Identify which cell holds the provided text, then report its [X, Y] central coordinate. 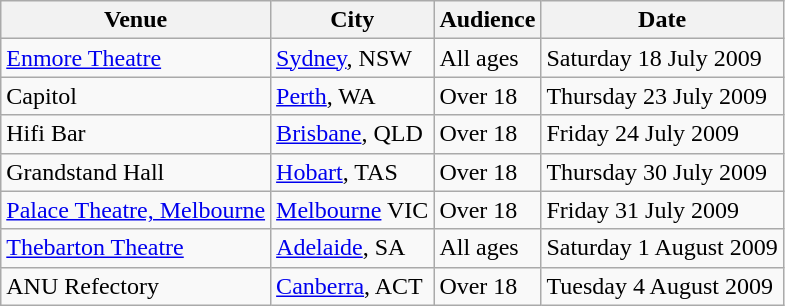
Hobart, TAS [352, 172]
Palace Theatre, Melbourne [136, 210]
Venue [136, 20]
Saturday 1 August 2009 [662, 248]
Perth, WA [352, 96]
Saturday 18 July 2009 [662, 58]
Grandstand Hall [136, 172]
ANU Refectory [136, 286]
Canberra, ACT [352, 286]
Audience [488, 20]
Thebarton Theatre [136, 248]
Sydney, NSW [352, 58]
Friday 31 July 2009 [662, 210]
Capitol [136, 96]
Adelaide, SA [352, 248]
Thursday 23 July 2009 [662, 96]
City [352, 20]
Tuesday 4 August 2009 [662, 286]
Enmore Theatre [136, 58]
Date [662, 20]
Melbourne VIC [352, 210]
Friday 24 July 2009 [662, 134]
Hifi Bar [136, 134]
Thursday 30 July 2009 [662, 172]
Brisbane, QLD [352, 134]
